Output the (X, Y) coordinate of the center of the cell containing the given text.  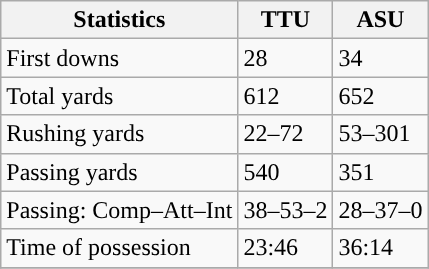
Total yards (120, 96)
34 (380, 58)
22–72 (286, 134)
Time of possession (120, 248)
23:46 (286, 248)
28 (286, 58)
53–301 (380, 134)
Rushing yards (120, 134)
Passing yards (120, 172)
Passing: Comp–Att–Int (120, 210)
ASU (380, 20)
351 (380, 172)
652 (380, 96)
38–53–2 (286, 210)
Statistics (120, 20)
TTU (286, 20)
612 (286, 96)
540 (286, 172)
First downs (120, 58)
36:14 (380, 248)
28–37–0 (380, 210)
